Detect which cell encompasses the target text, then output its (x, y) center coordinate. 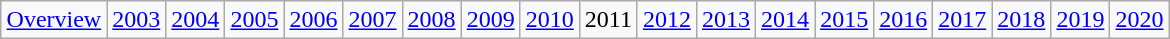
2014 (786, 20)
2016 (904, 20)
2008 (432, 20)
2007 (372, 20)
2013 (726, 20)
2011 (608, 20)
2020 (1140, 20)
2015 (844, 20)
2005 (254, 20)
Overview (54, 20)
2017 (962, 20)
2010 (550, 20)
2004 (196, 20)
2019 (1080, 20)
2018 (1022, 20)
2003 (136, 20)
2012 (666, 20)
2006 (314, 20)
2009 (490, 20)
